From the cell containing the given text, extract its center point as (x, y) coordinate. 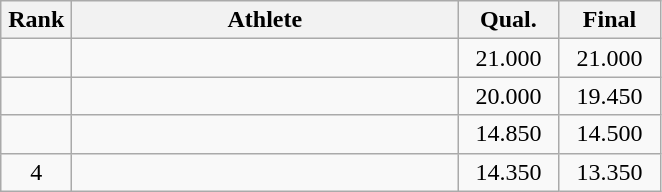
Final (610, 20)
Athlete (265, 20)
Qual. (508, 20)
13.350 (610, 172)
19.450 (610, 96)
14.500 (610, 134)
Rank (36, 20)
20.000 (508, 96)
14.850 (508, 134)
14.350 (508, 172)
4 (36, 172)
